Return [x, y] of the center of cell containing provided text 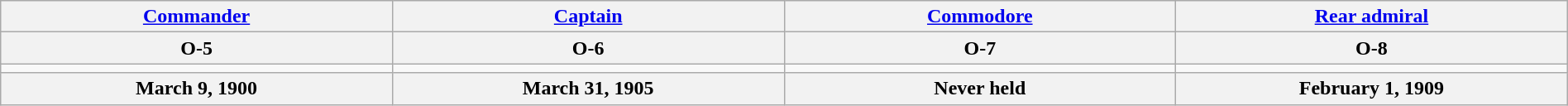
March 9, 1900 [197, 89]
March 31, 1905 [588, 89]
Rear admiral [1372, 17]
Captain [588, 17]
O-8 [1372, 48]
O-5 [197, 48]
Commodore [980, 17]
Never held [980, 89]
O-7 [980, 48]
O-6 [588, 48]
February 1, 1909 [1372, 89]
Commander [197, 17]
